Pinpoint the cell where the given text exists, returning its [X, Y] midpoint coordinate. 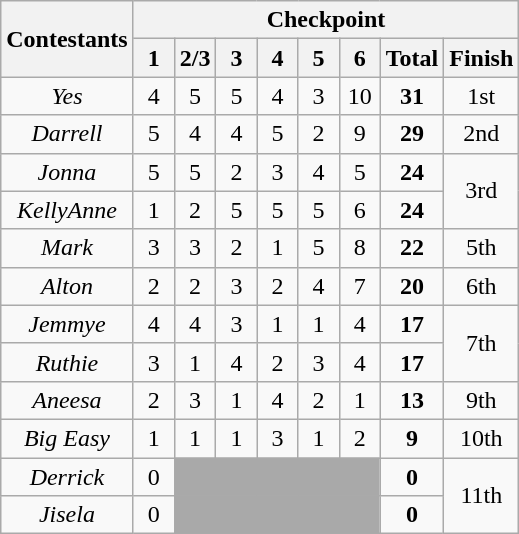
13 [412, 400]
11th [482, 496]
Derrick [67, 477]
Finish [482, 58]
2/3 [195, 58]
29 [412, 134]
22 [412, 248]
Alton [67, 286]
Jisela [67, 515]
Darrell [67, 134]
Yes [67, 96]
Contestants [67, 39]
Ruthie [67, 362]
6th [482, 286]
8 [360, 248]
Mark [67, 248]
Jonna [67, 172]
10th [482, 438]
7 [360, 286]
Total [412, 58]
20 [412, 286]
Jemmye [67, 324]
2nd [482, 134]
Aneesa [67, 400]
Big Easy [67, 438]
31 [412, 96]
10 [360, 96]
9th [482, 400]
1st [482, 96]
5th [482, 248]
7th [482, 343]
Checkpoint [326, 20]
3rd [482, 191]
KellyAnne [67, 210]
